Scan for the cell matching the given text and deliver its [X, Y] coordinate at center. 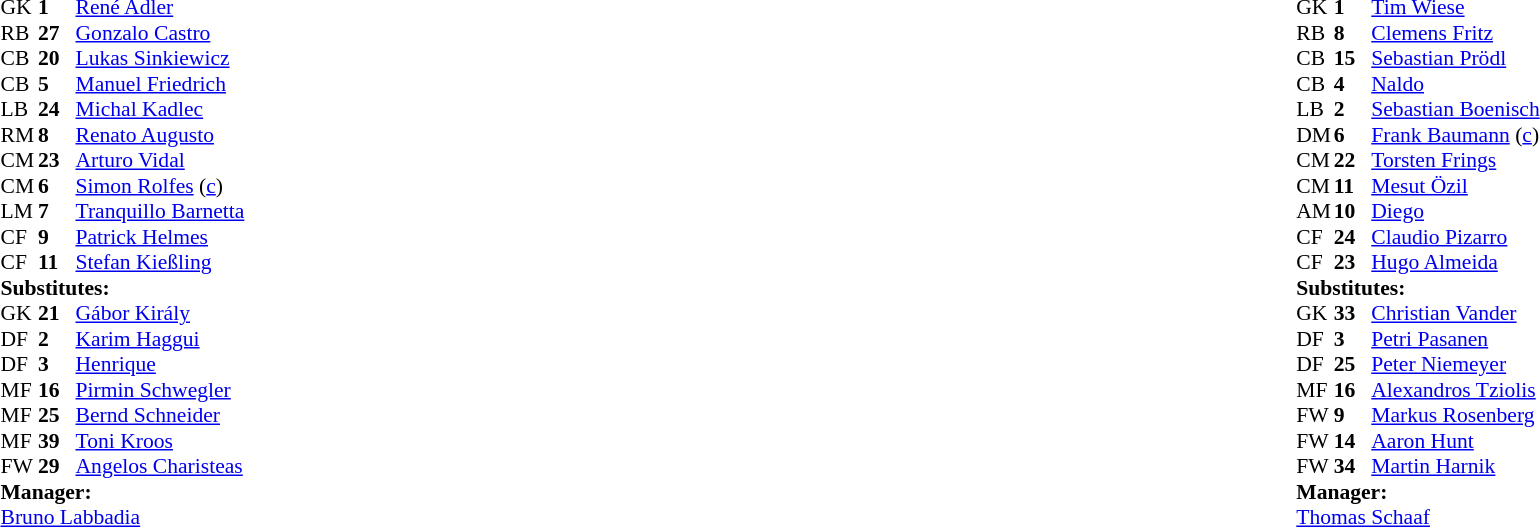
39 [57, 441]
Toni Kroos [160, 441]
Bernd Schneider [160, 415]
DM [1315, 135]
Gábor Király [160, 313]
34 [1353, 467]
Pirmin Schwegler [160, 390]
Stefan Kießling [160, 263]
AM [1315, 211]
Torsten Frings [1455, 161]
Manuel Friedrich [160, 84]
Naldo [1455, 84]
15 [1353, 59]
Simon Rolfes (c) [160, 186]
Angelos Charisteas [160, 467]
Alexandros Tziolis [1455, 390]
Hugo Almeida [1455, 263]
Michal Kadlec [160, 109]
5 [57, 84]
Clemens Fritz [1455, 33]
Renato Augusto [160, 135]
Markus Rosenberg [1455, 415]
10 [1353, 211]
14 [1353, 441]
Mesut Özil [1455, 186]
Henrique [160, 365]
Christian Vander [1455, 313]
22 [1353, 161]
RM [19, 135]
Claudio Pizarro [1455, 237]
Patrick Helmes [160, 237]
Sebastian Boenisch [1455, 109]
Peter Niemeyer [1455, 365]
Aaron Hunt [1455, 441]
Arturo Vidal [160, 161]
Lukas Sinkiewicz [160, 59]
Karim Haggui [160, 339]
33 [1353, 313]
Tranquillo Barnetta [160, 211]
20 [57, 59]
Gonzalo Castro [160, 33]
21 [57, 313]
7 [57, 211]
27 [57, 33]
Sebastian Prödl [1455, 59]
Diego [1455, 211]
29 [57, 467]
Frank Baumann (c) [1455, 135]
4 [1353, 84]
Martin Harnik [1455, 467]
Petri Pasanen [1455, 339]
LM [19, 211]
